Scan for the cell matching the given text and deliver its [X, Y] coordinate at center. 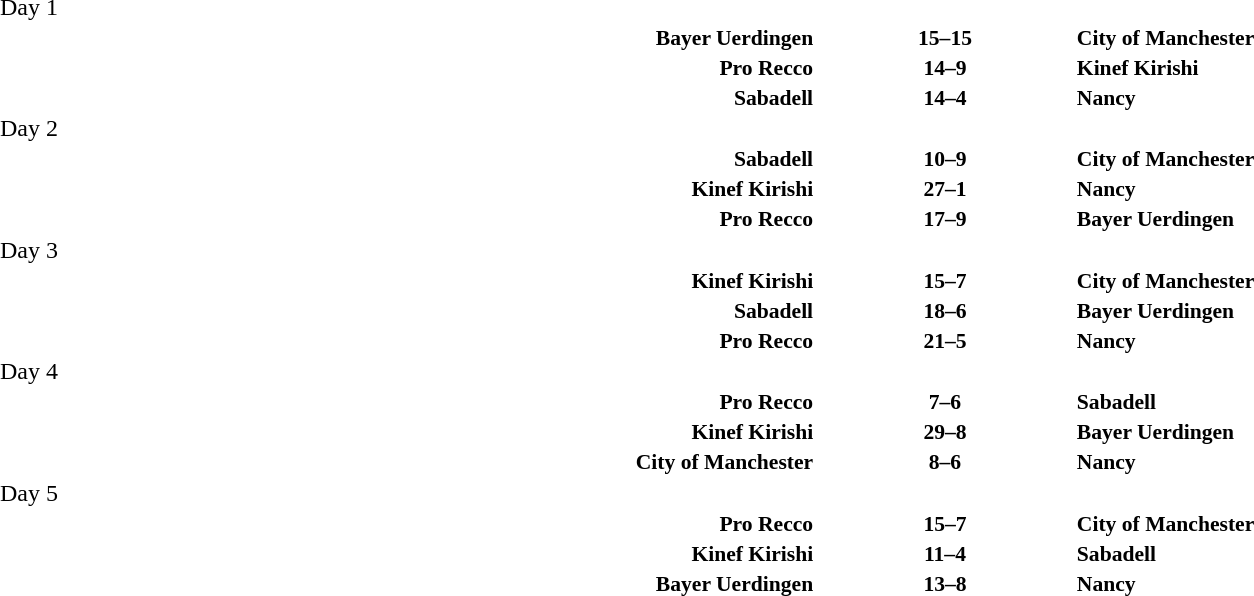
14–9 [945, 68]
17–9 [945, 219]
15–15 [945, 38]
18–6 [945, 310]
21–5 [945, 340]
29–8 [945, 432]
27–1 [945, 189]
14–4 [945, 98]
11–4 [945, 554]
10–9 [945, 159]
7–6 [945, 402]
8–6 [945, 462]
